For the text-containing cell, return its midpoint in [X, Y] coordinate format. 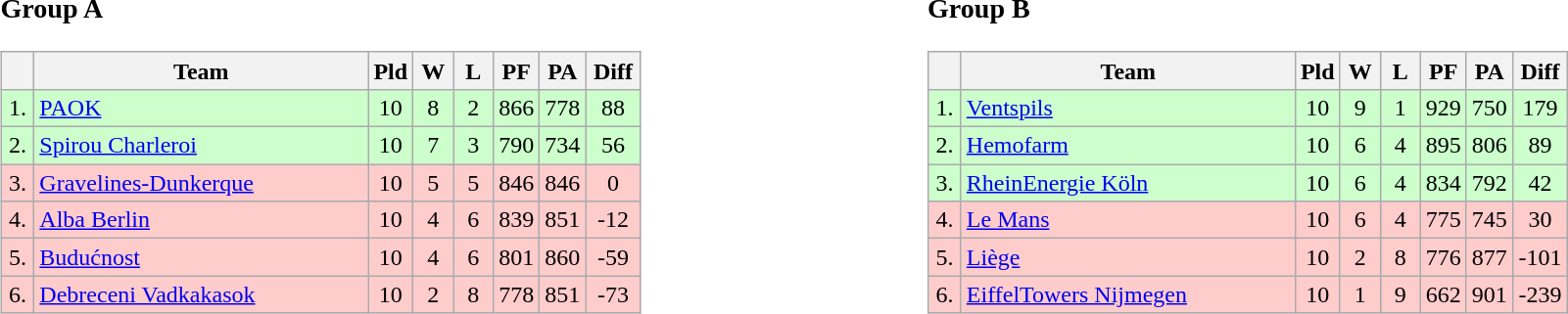
877 [1489, 257]
Gravelines-Dunkerque [202, 183]
834 [1444, 183]
792 [1489, 183]
901 [1489, 294]
Ventspils [1128, 108]
Budućnost [202, 257]
Debreceni Vadkakasok [202, 294]
-73 [613, 294]
Hemofarm [1128, 146]
775 [1444, 220]
30 [1540, 220]
895 [1444, 146]
662 [1444, 294]
RheinEnergie Köln [1128, 183]
776 [1444, 257]
EiffelTowers Nijmegen [1128, 294]
745 [1489, 220]
Spirou Charleroi [202, 146]
750 [1489, 108]
56 [613, 146]
179 [1540, 108]
-101 [1540, 257]
790 [517, 146]
7 [433, 146]
866 [517, 108]
42 [1540, 183]
929 [1444, 108]
734 [562, 146]
89 [1540, 146]
88 [613, 108]
806 [1489, 146]
Le Mans [1128, 220]
-59 [613, 257]
-239 [1540, 294]
3 [474, 146]
-12 [613, 220]
839 [517, 220]
Alba Berlin [202, 220]
Liège [1128, 257]
860 [562, 257]
PAOK [202, 108]
0 [613, 183]
801 [517, 257]
